Search for the cell housing the specified text and yield its (x, y) center coordinate. 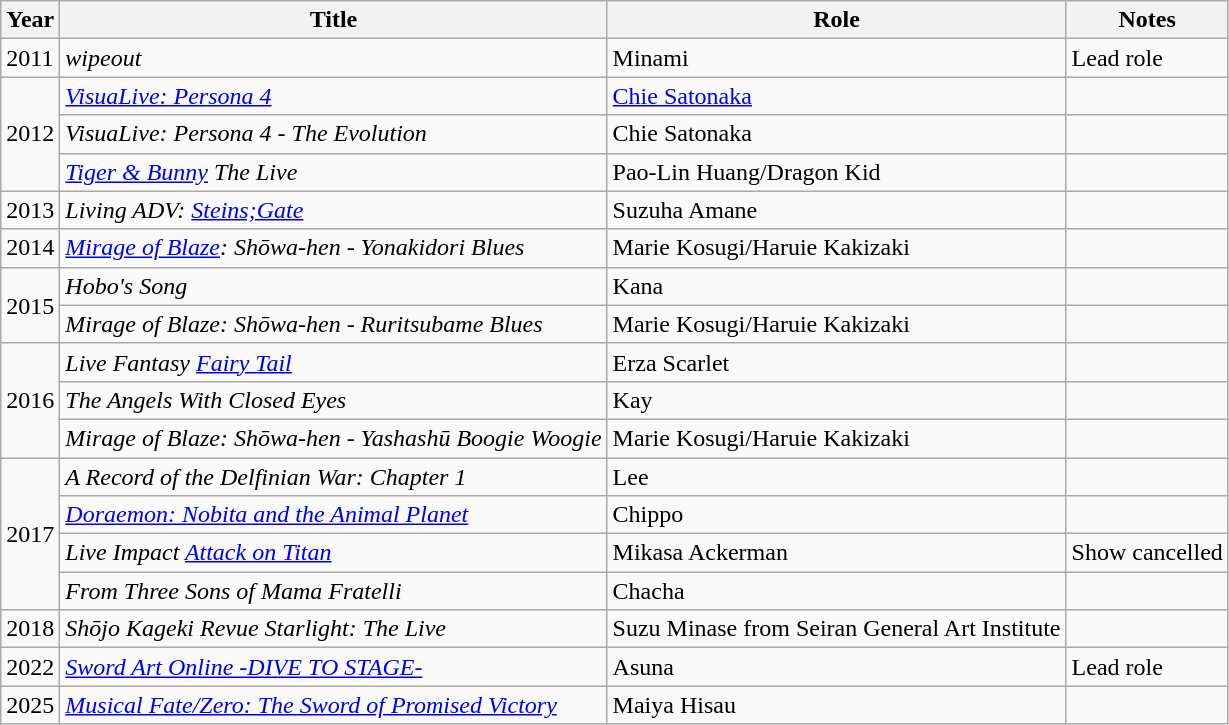
Mirage of Blaze: Shōwa-hen - Yonakidori Blues (334, 248)
Mirage of Blaze: Shōwa-hen - Ruritsubame Blues (334, 324)
Live Fantasy Fairy Tail (334, 362)
2015 (30, 305)
Notes (1147, 20)
Suzuha Amane (836, 210)
Pao-Lin Huang/Dragon Kid (836, 172)
Role (836, 20)
2013 (30, 210)
Show cancelled (1147, 553)
2017 (30, 534)
wipeout (334, 58)
2025 (30, 705)
2011 (30, 58)
Living ADV: Steins;Gate (334, 210)
2022 (30, 667)
Chippo (836, 515)
Minami (836, 58)
Asuna (836, 667)
Tiger & Bunny The Live (334, 172)
Mikasa Ackerman (836, 553)
Mirage of Blaze: Shōwa-hen - Yashashū Boogie Woogie (334, 438)
Kay (836, 400)
2014 (30, 248)
Erza Scarlet (836, 362)
Musical Fate/Zero: The Sword of Promised Victory (334, 705)
Title (334, 20)
2018 (30, 629)
From Three Sons of Mama Fratelli (334, 591)
Sword Art Online -DIVE TO STAGE- (334, 667)
Doraemon: Nobita and the Animal Planet (334, 515)
VisuaLive: Persona 4 - The Evolution (334, 134)
Year (30, 20)
The Angels With Closed Eyes (334, 400)
VisuaLive: Persona 4 (334, 96)
Hobo's Song (334, 286)
2016 (30, 400)
Lee (836, 477)
Chacha (836, 591)
A Record of the Delfinian War: Chapter 1 (334, 477)
Maiya Hisau (836, 705)
Shōjo Kageki Revue Starlight: The Live (334, 629)
Live Impact Attack on Titan (334, 553)
Suzu Minase from Seiran General Art Institute (836, 629)
Kana (836, 286)
2012 (30, 134)
